Return the [X, Y] coordinate for the center point of the cell that contains the specified text.  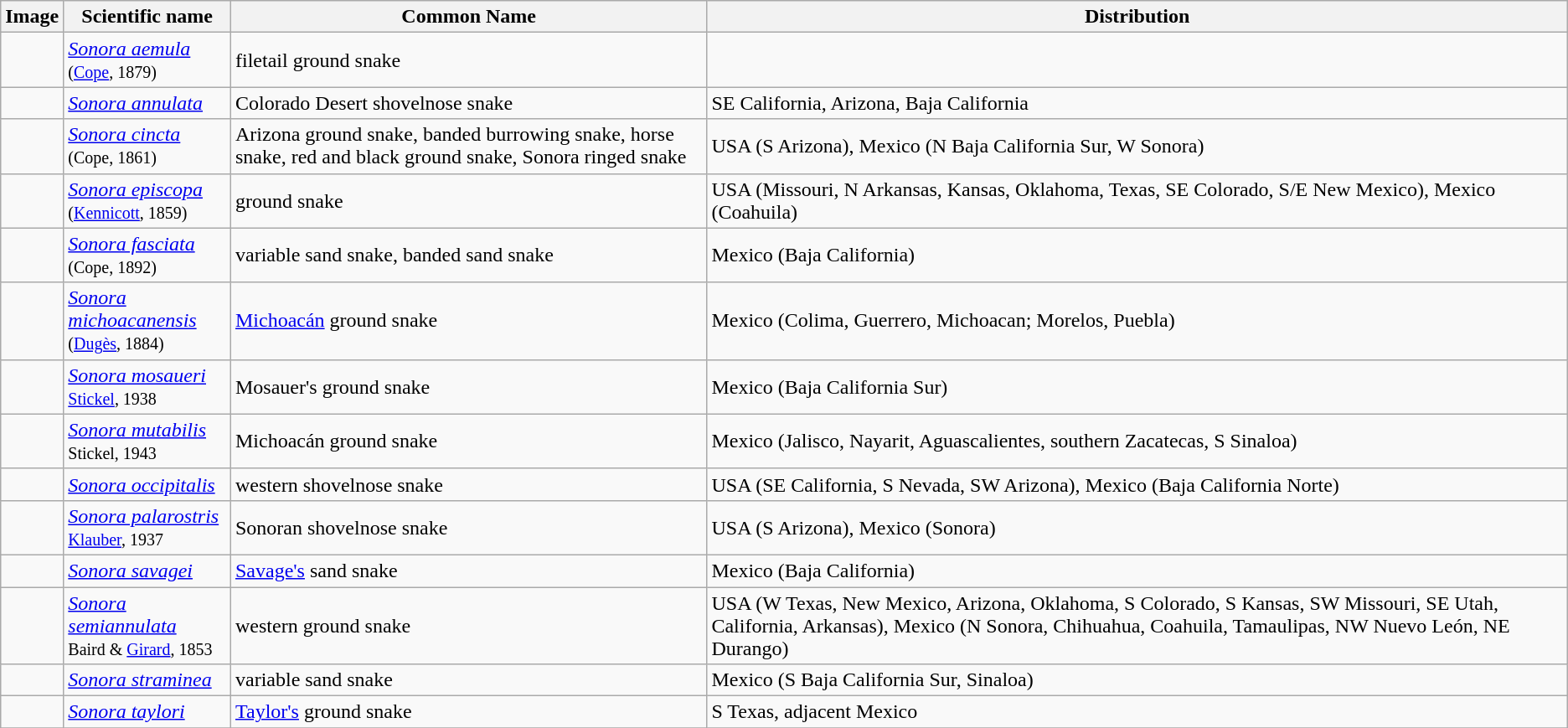
ground snake [468, 201]
Sonora straminea [147, 680]
Sonora mosaueri Stickel, 1938 [147, 387]
Sonora taylori [147, 712]
Sonora palarostris Klauber, 1937 [147, 528]
Colorado Desert shovelnose snake [468, 103]
Sonora mutabilis Stickel, 1943 [147, 441]
Savage's sand snake [468, 571]
SE California, Arizona, Baja California [1137, 103]
western ground snake [468, 625]
variable sand snake [468, 680]
Sonora michoacanensis (Dugès, 1884) [147, 321]
Mexico (S Baja California Sur, Sinaloa) [1137, 680]
USA (SE California, S Nevada, SW Arizona), Mexico (Baja California Norte) [1137, 484]
variable sand snake, banded sand snake [468, 255]
Sonoran shovelnose snake [468, 528]
USA (S Arizona), Mexico (Sonora) [1137, 528]
Sonora aemula (Cope, 1879) [147, 60]
USA (S Arizona), Mexico (N Baja California Sur, W Sonora) [1137, 146]
Sonora cincta (Cope, 1861) [147, 146]
Mexico (Baja California Sur) [1137, 387]
Sonora fasciata (Cope, 1892) [147, 255]
filetail ground snake [468, 60]
Common Name [468, 17]
Mosauer's ground snake [468, 387]
Image [32, 17]
Mexico (Colima, Guerrero, Michoacan; Morelos, Puebla) [1137, 321]
USA (Missouri, N Arkansas, Kansas, Oklahoma, Texas, SE Colorado, S/E New Mexico), Mexico (Coahuila) [1137, 201]
Arizona ground snake, banded burrowing snake, horse snake, red and black ground snake, Sonora ringed snake [468, 146]
Scientific name [147, 17]
Taylor's ground snake [468, 712]
S Texas, adjacent Mexico [1137, 712]
Sonora occipitalis [147, 484]
western shovelnose snake [468, 484]
Sonora savagei [147, 571]
Sonora episcopa (Kennicott, 1859) [147, 201]
Mexico (Jalisco, Nayarit, Aguascalientes, southern Zacatecas, S Sinaloa) [1137, 441]
Sonora annulata [147, 103]
Sonora semiannulata Baird & Girard, 1853 [147, 625]
Distribution [1137, 17]
